Capture the cell that displays the provided text and extract its [X, Y] central coordinate. 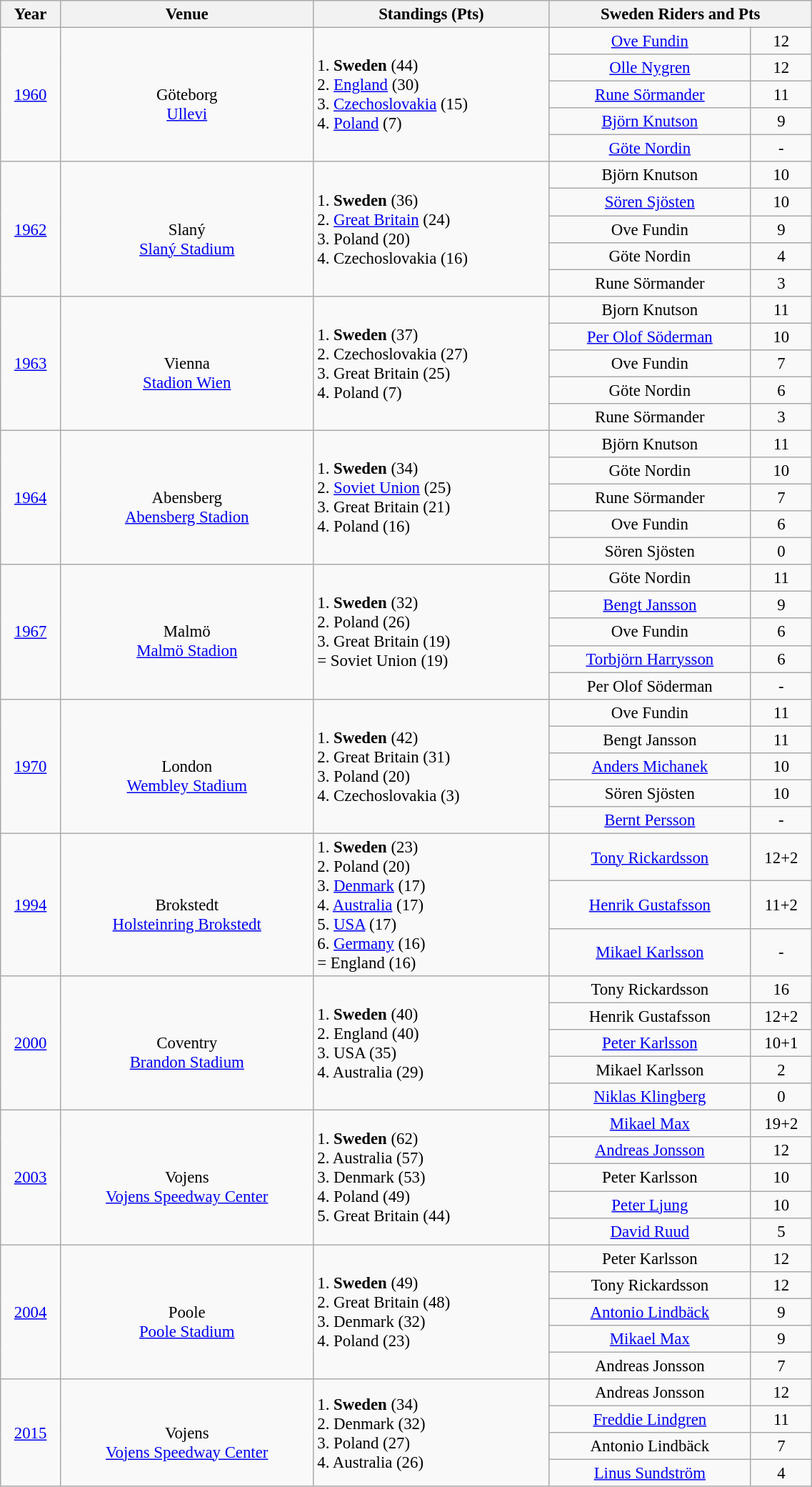
Olle Nygren [650, 68]
5 [781, 1231]
Sweden Riders and Pts [681, 14]
Peter Ljung [650, 1205]
Bjorn Knutson [650, 309]
Anders Michanek [650, 767]
CoventryBrandon Stadium [187, 1043]
1. Sweden (36)2. Great Britain (24)3. Poland (20)4. Czechoslovakia (16) [431, 229]
GöteborgUllevi [187, 95]
1960 [31, 95]
ViennaStadion Wien [187, 363]
Venue [187, 14]
1970 [31, 766]
1. Sweden (44)2. England (30)3. Czechoslovakia (15)4. Poland (7) [431, 95]
2004 [31, 1312]
1963 [31, 363]
1. Sweden (23)2. Poland (20)3. Denmark (17)4. Australia (17)5. USA (17)6. Germany (16)= England (16) [431, 905]
Bernt Persson [650, 820]
PoolePoole Stadium [187, 1312]
SlanýSlaný Stadium [187, 229]
16 [781, 990]
1. Sweden (42)2. Great Britain (31)3. Poland (20)4. Czechoslovakia (3) [431, 766]
1. Sweden (32)2. Poland (26)3. Great Britain (19)= Soviet Union (19) [431, 632]
MalmöMalmö Stadion [187, 632]
10+1 [781, 1043]
Linus Sundström [650, 1473]
AbensbergAbensberg Stadion [187, 497]
11+2 [781, 905]
Freddie Lindgren [650, 1419]
1994 [31, 905]
1964 [31, 497]
Year [31, 14]
2 [781, 1070]
David Ruud [650, 1231]
2015 [31, 1433]
1. Sweden (34)2. Denmark (32)3. Poland (27)4. Australia (26) [431, 1433]
19+2 [781, 1124]
Standings (Pts) [431, 14]
1. Sweden (40)2. England (40)3. USA (35)4. Australia (29) [431, 1043]
1. Sweden (49)2. Great Britain (48)3. Denmark (32)4. Poland (23) [431, 1312]
1. Sweden (37)2. Czechoslovakia (27)3. Great Britain (25)4. Poland (7) [431, 363]
1962 [31, 229]
Niklas Klingberg [650, 1097]
2003 [31, 1178]
Torbjörn Harrysson [650, 659]
2000 [31, 1043]
1967 [31, 632]
1. Sweden (62)2. Australia (57)3. Denmark (53)4. Poland (49)5. Great Britain (44) [431, 1178]
LondonWembley Stadium [187, 766]
BrokstedtHolsteinring Brokstedt [187, 905]
1. Sweden (34)2. Soviet Union (25)3. Great Britain (21)4. Poland (16) [431, 497]
